Pinpoint the cell where the given text exists, returning its (X, Y) midpoint coordinate. 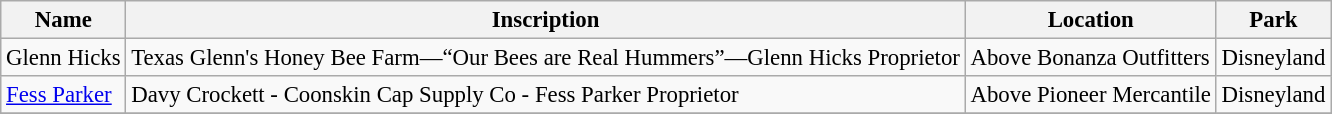
Above Bonanza Outfitters (1090, 58)
Texas Glenn's Honey Bee Farm—“Our Bees are Real Hummers”—Glenn Hicks Proprietor (546, 58)
Davy Crockett - Coonskin Cap Supply Co - Fess Parker Proprietor (546, 95)
Glenn Hicks (64, 58)
Inscription (546, 20)
Above Pioneer Mercantile (1090, 95)
Name (64, 20)
Location (1090, 20)
Fess Parker (64, 95)
Park (1273, 20)
